Find where the given text appears and provide that cell's center as [X, Y] coordinate. 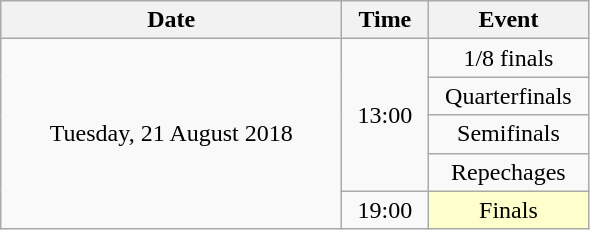
Tuesday, 21 August 2018 [172, 134]
Repechages [508, 172]
13:00 [385, 115]
19:00 [385, 210]
Quarterfinals [508, 96]
Event [508, 20]
Time [385, 20]
1/8 finals [508, 58]
Finals [508, 210]
Date [172, 20]
Semifinals [508, 134]
